Return the (x, y) coordinate for the center point of the cell that contains the specified text.  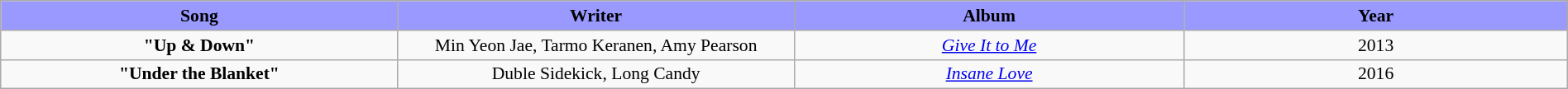
Song (199, 16)
Year (1376, 16)
2013 (1376, 44)
2016 (1376, 74)
Album (989, 16)
Insane Love (989, 74)
"Under the Blanket" (199, 74)
Duble Sidekick, Long Candy (595, 74)
"Up & Down" (199, 44)
Min Yeon Jae, Tarmo Keranen, Amy Pearson (595, 44)
Give It to Me (989, 44)
Writer (595, 16)
